Search for the cell housing the specified text and yield its [x, y] center coordinate. 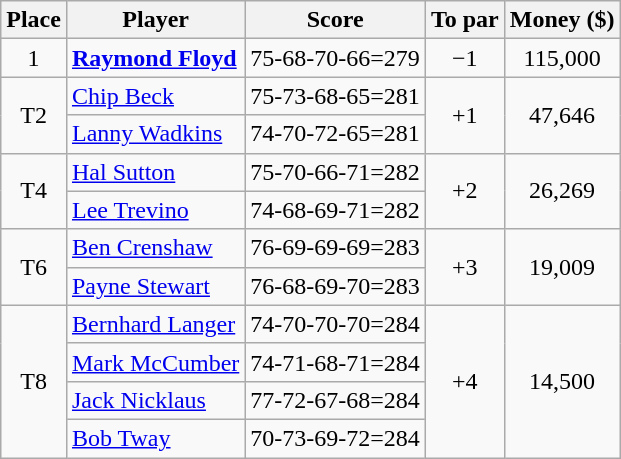
−1 [464, 58]
T8 [34, 381]
76-69-69-69=283 [336, 248]
Jack Nicklaus [155, 400]
76-68-69-70=283 [336, 286]
+4 [464, 381]
70-73-69-72=284 [336, 438]
T2 [34, 115]
Payne Stewart [155, 286]
74-70-72-65=281 [336, 134]
Player [155, 20]
+3 [464, 267]
75-70-66-71=282 [336, 172]
Score [336, 20]
+1 [464, 115]
26,269 [562, 191]
Bob Tway [155, 438]
T4 [34, 191]
Bernhard Langer [155, 324]
115,000 [562, 58]
Money ($) [562, 20]
Hal Sutton [155, 172]
19,009 [562, 267]
To par [464, 20]
Lee Trevino [155, 210]
1 [34, 58]
74-71-68-71=284 [336, 362]
74-68-69-71=282 [336, 210]
75-68-70-66=279 [336, 58]
Lanny Wadkins [155, 134]
74-70-70-70=284 [336, 324]
75-73-68-65=281 [336, 96]
Raymond Floyd [155, 58]
47,646 [562, 115]
Mark McCumber [155, 362]
+2 [464, 191]
77-72-67-68=284 [336, 400]
Place [34, 20]
Chip Beck [155, 96]
T6 [34, 267]
14,500 [562, 381]
Ben Crenshaw [155, 248]
